Output the [X, Y] coordinate of the center of the cell containing the given text.  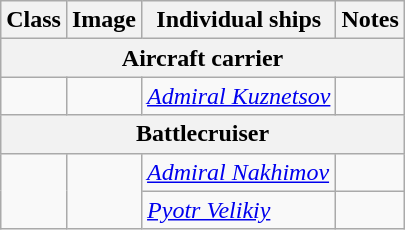
Pyotr Velikiy [239, 210]
Class [34, 20]
Admiral Kuznetsov [239, 96]
Admiral Nakhimov [239, 172]
Battlecruiser [203, 134]
Image [104, 20]
Notes [370, 20]
Individual ships [239, 20]
Aircraft carrier [203, 58]
